Scan for the cell matching the given text and deliver its [x, y] coordinate at center. 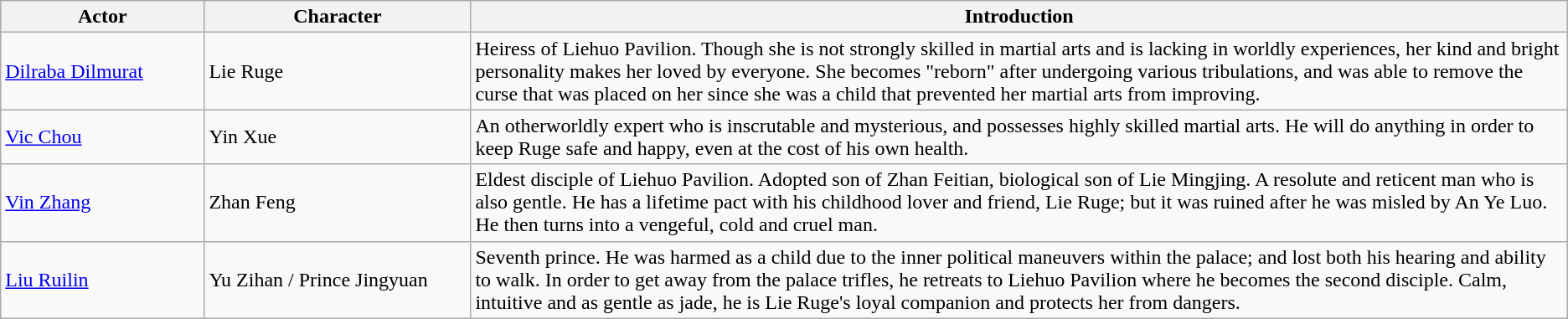
Character [338, 17]
Vic Chou [102, 137]
Actor [102, 17]
Zhan Feng [338, 203]
Introduction [1019, 17]
Yu Zihan / Prince Jingyuan [338, 280]
Dilraba Dilmurat [102, 71]
Lie Ruge [338, 71]
Vin Zhang [102, 203]
Liu Ruilin [102, 280]
Yin Xue [338, 137]
